Find where the given text appears and provide that cell's center as [X, Y] coordinate. 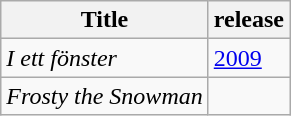
Title [104, 20]
release [248, 20]
Frosty the Snowman [104, 96]
I ett fönster [104, 58]
2009 [248, 58]
